Return (X, Y) of the center of cell containing provided text 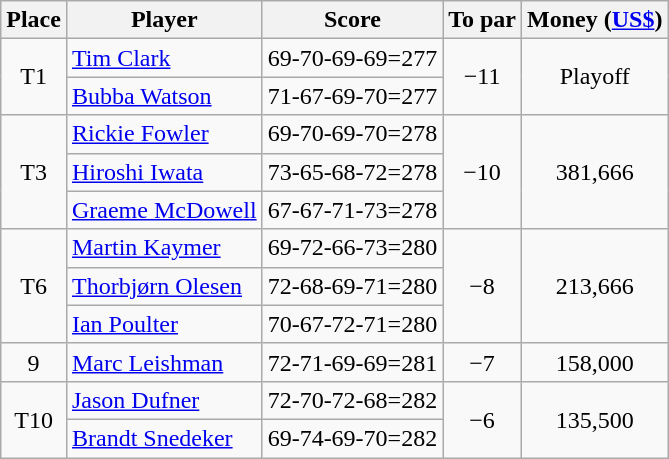
T10 (34, 419)
135,500 (595, 419)
−8 (482, 286)
Martin Kaymer (164, 248)
69-70-69-70=278 (352, 134)
−7 (482, 362)
Brandt Snedeker (164, 438)
−10 (482, 172)
72-70-72-68=282 (352, 400)
69-70-69-69=277 (352, 58)
381,666 (595, 172)
T1 (34, 77)
−6 (482, 419)
69-72-66-73=280 (352, 248)
213,666 (595, 286)
67-67-71-73=278 (352, 210)
73-65-68-72=278 (352, 172)
Tim Clark (164, 58)
Ian Poulter (164, 324)
69-74-69-70=282 (352, 438)
Score (352, 20)
71-67-69-70=277 (352, 96)
Place (34, 20)
Money (US$) (595, 20)
Hiroshi Iwata (164, 172)
Bubba Watson (164, 96)
158,000 (595, 362)
−11 (482, 77)
Marc Leishman (164, 362)
T6 (34, 286)
Graeme McDowell (164, 210)
Player (164, 20)
Thorbjørn Olesen (164, 286)
72-68-69-71=280 (352, 286)
70-67-72-71=280 (352, 324)
To par (482, 20)
Jason Dufner (164, 400)
Rickie Fowler (164, 134)
Playoff (595, 77)
T3 (34, 172)
72-71-69-69=281 (352, 362)
9 (34, 362)
